Find where the given text appears and provide that cell's center as (x, y) coordinate. 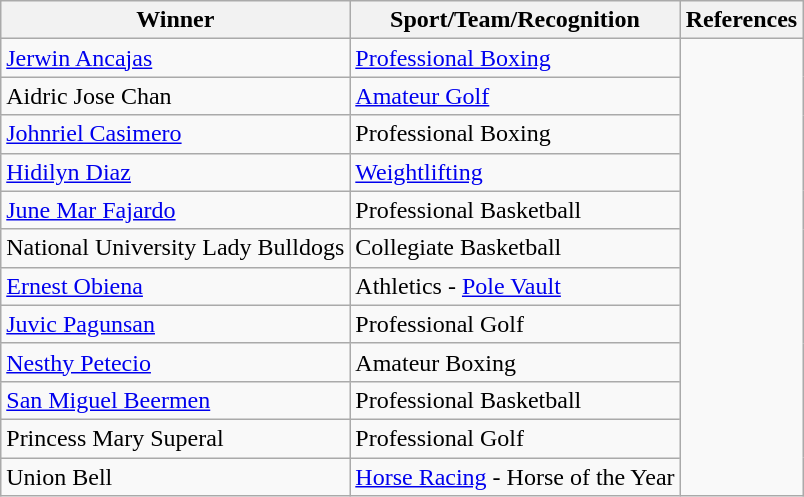
Ernest Obiena (176, 286)
June Mar Fajardo (176, 210)
National University Lady Bulldogs (176, 248)
Amateur Boxing (515, 362)
Johnriel Casimero (176, 134)
References (742, 20)
Aidric Jose Chan (176, 96)
Juvic Pagunsan (176, 324)
Sport/Team/Recognition (515, 20)
Hidilyn Diaz (176, 172)
Union Bell (176, 477)
Winner (176, 20)
Princess Mary Superal (176, 438)
Weightlifting (515, 172)
Jerwin Ancajas (176, 58)
San Miguel Beermen (176, 400)
Athletics - Pole Vault (515, 286)
Nesthy Petecio (176, 362)
Collegiate Basketball (515, 248)
Horse Racing - Horse of the Year (515, 477)
Amateur Golf (515, 96)
